Detect which cell encompasses the target text, then output its (x, y) center coordinate. 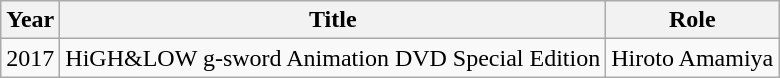
Role (692, 20)
2017 (30, 58)
Title (333, 20)
Hiroto Amamiya (692, 58)
HiGH&LOW g-sword Animation DVD Special Edition (333, 58)
Year (30, 20)
